Identify which cell holds the provided text, then report its (X, Y) central coordinate. 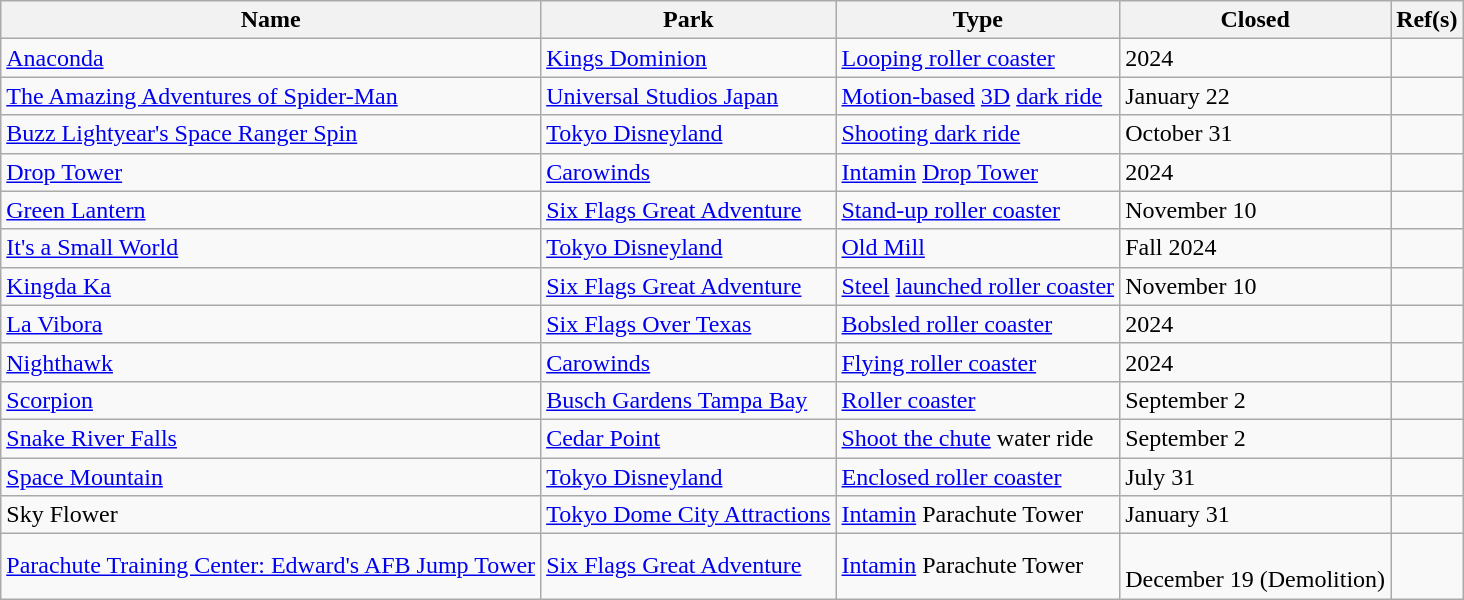
Drop Tower (271, 172)
Flying roller coaster (978, 362)
Cedar Point (688, 438)
The Amazing Adventures of Spider-Man (271, 96)
It's a Small World (271, 248)
Ref(s) (1427, 20)
January 22 (1256, 96)
Buzz Lightyear's Space Ranger Spin (271, 134)
Parachute Training Center: Edward's AFB Jump Tower (271, 566)
Name (271, 20)
Universal Studios Japan (688, 96)
Scorpion (271, 400)
Motion-based 3D dark ride (978, 96)
Anaconda (271, 58)
Snake River Falls (271, 438)
Sky Flower (271, 515)
July 31 (1256, 477)
Kingda Ka (271, 286)
October 31 (1256, 134)
December 19 (Demolition) (1256, 566)
Steel launched roller coaster (978, 286)
Enclosed roller coaster (978, 477)
Stand-up roller coaster (978, 210)
Busch Gardens Tampa Bay (688, 400)
Closed (1256, 20)
Park (688, 20)
Bobsled roller coaster (978, 324)
Type (978, 20)
January 31 (1256, 515)
Kings Dominion (688, 58)
Six Flags Over Texas (688, 324)
La Vibora (271, 324)
Shooting dark ride (978, 134)
Green Lantern (271, 210)
Space Mountain (271, 477)
Shoot the chute water ride (978, 438)
Roller coaster (978, 400)
Looping roller coaster (978, 58)
Fall 2024 (1256, 248)
Nighthawk (271, 362)
Tokyo Dome City Attractions (688, 515)
Intamin Drop Tower (978, 172)
Old Mill (978, 248)
